Provide the (X, Y) coordinate of the cell's center where the given text is located.  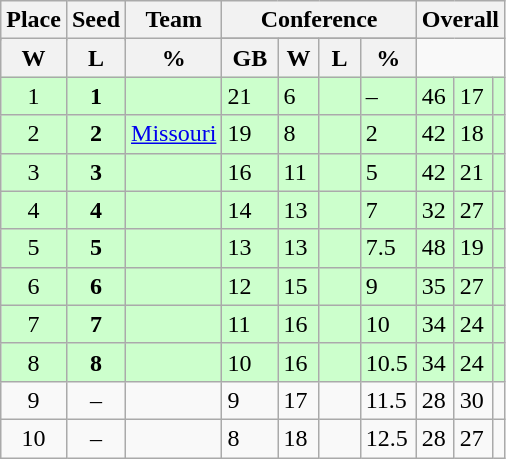
10.5 (388, 362)
14 (250, 210)
7.5 (388, 248)
35 (435, 286)
Missouri (174, 134)
Place (34, 20)
15 (298, 286)
Conference (319, 20)
Overall (460, 20)
12 (250, 286)
GB (250, 58)
46 (435, 96)
Team (174, 20)
Seed (96, 20)
11.5 (388, 400)
30 (473, 400)
32 (435, 210)
48 (435, 248)
12.5 (388, 438)
